Scan for the cell matching the given text and deliver its (x, y) coordinate at center. 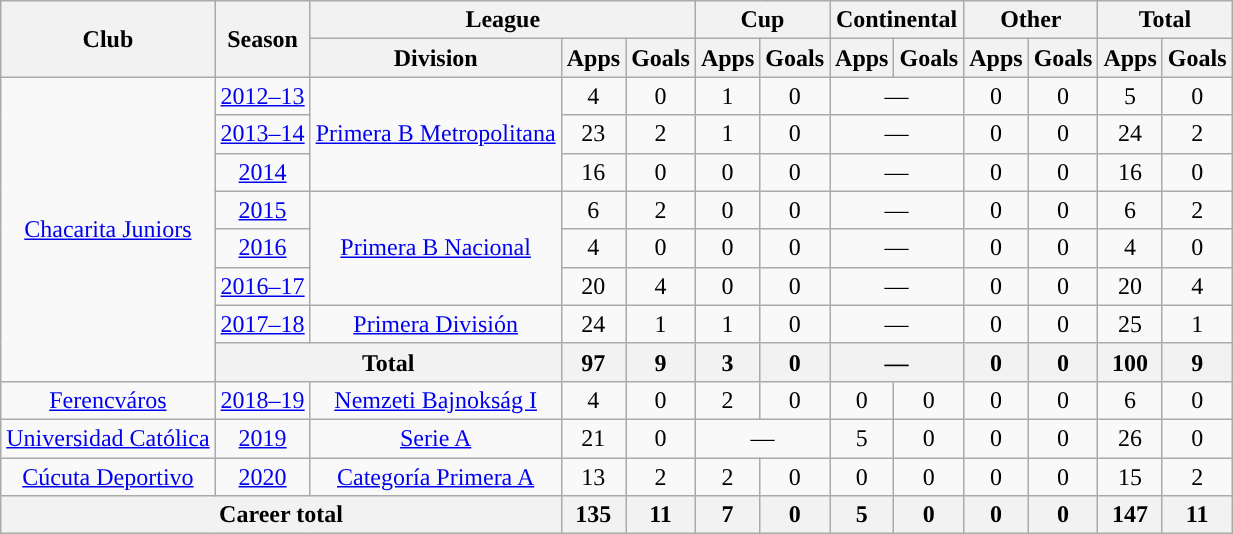
26 (1130, 438)
Career total (281, 515)
2014 (262, 172)
Chacarita Juniors (108, 229)
25 (1130, 324)
2020 (262, 477)
3 (727, 362)
Cup (762, 20)
Primera B Metropolitana (436, 134)
Season (262, 39)
2018–19 (262, 400)
League (502, 20)
Ferencváros (108, 400)
2013–14 (262, 134)
Nemzeti Bajnokság I (436, 400)
2016 (262, 248)
2016–17 (262, 286)
2015 (262, 210)
Other (1031, 20)
Primera División (436, 324)
Primera B Nacional (436, 248)
Categoría Primera A (436, 477)
135 (593, 515)
2017–18 (262, 324)
13 (593, 477)
Universidad Católica (108, 438)
100 (1130, 362)
7 (727, 515)
2012–13 (262, 96)
147 (1130, 515)
Club (108, 39)
15 (1130, 477)
Serie A (436, 438)
97 (593, 362)
21 (593, 438)
2019 (262, 438)
23 (593, 134)
Continental (897, 20)
Division (436, 58)
Cúcuta Deportivo (108, 477)
